Scan for the cell matching the given text and deliver its (X, Y) coordinate at center. 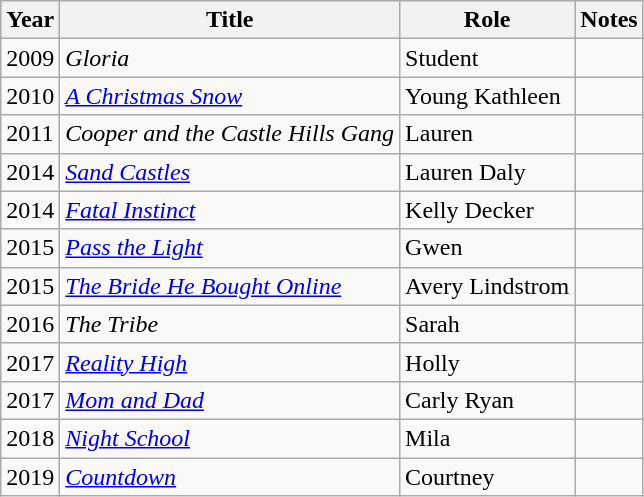
Kelly Decker (488, 210)
Year (30, 20)
Holly (488, 362)
Sand Castles (230, 172)
2016 (30, 324)
Gwen (488, 248)
2010 (30, 96)
2009 (30, 58)
2018 (30, 438)
Lauren Daly (488, 172)
Courtney (488, 477)
The Bride He Bought Online (230, 286)
2011 (30, 134)
Carly Ryan (488, 400)
Sarah (488, 324)
2019 (30, 477)
Title (230, 20)
A Christmas Snow (230, 96)
Pass the Light (230, 248)
Mila (488, 438)
Countdown (230, 477)
Student (488, 58)
Lauren (488, 134)
Reality High (230, 362)
Cooper and the Castle Hills Gang (230, 134)
Mom and Dad (230, 400)
Notes (609, 20)
Young Kathleen (488, 96)
The Tribe (230, 324)
Night School (230, 438)
Avery Lindstrom (488, 286)
Fatal Instinct (230, 210)
Gloria (230, 58)
Role (488, 20)
